Find where the given text appears and provide that cell's center as (x, y) coordinate. 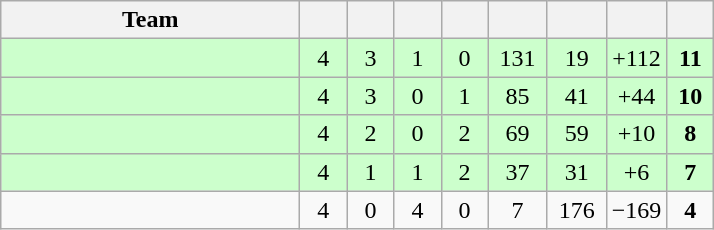
+44 (636, 96)
176 (576, 210)
85 (518, 96)
+10 (636, 134)
+6 (636, 172)
8 (690, 134)
−169 (636, 210)
19 (576, 58)
10 (690, 96)
+112 (636, 58)
37 (518, 172)
41 (576, 96)
11 (690, 58)
59 (576, 134)
31 (576, 172)
Team (150, 20)
131 (518, 58)
69 (518, 134)
